Capture the cell that displays the provided text and extract its (x, y) central coordinate. 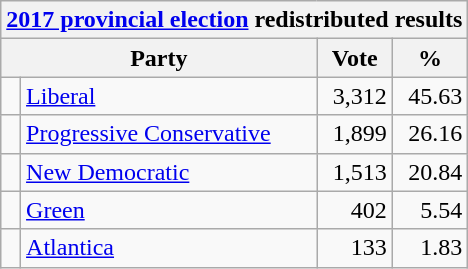
Progressive Conservative (169, 134)
5.54 (430, 210)
1,899 (354, 134)
133 (354, 248)
2017 provincial election redistributed results (234, 20)
Party (159, 58)
26.16 (430, 134)
Green (169, 210)
% (430, 58)
20.84 (430, 172)
45.63 (430, 96)
Vote (354, 58)
Liberal (169, 96)
New Democratic (169, 172)
1.83 (430, 248)
3,312 (354, 96)
Atlantica (169, 248)
402 (354, 210)
1,513 (354, 172)
